Locate the cell with the specified text and output its [X, Y] center coordinate. 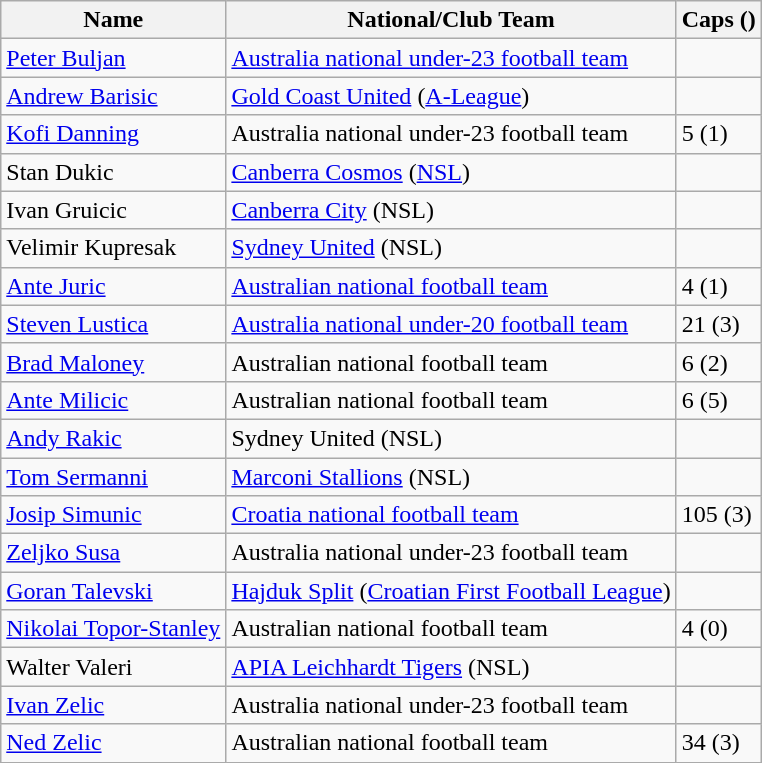
Australia national under-20 football team [451, 324]
Brad Maloney [114, 362]
5 (1) [718, 134]
Name [114, 20]
Zeljko Susa [114, 553]
Ivan Gruicic [114, 210]
Tom Sermanni [114, 477]
Hajduk Split (Croatian First Football League) [451, 591]
21 (3) [718, 324]
Steven Lustica [114, 324]
Walter Valeri [114, 667]
Ned Zelic [114, 743]
Gold Coast United (A-League) [451, 96]
Andrew Barisic [114, 96]
Croatia national football team [451, 515]
4 (0) [718, 629]
Goran Talevski [114, 591]
Marconi Stallions (NSL) [451, 477]
6 (2) [718, 362]
Canberra Cosmos (NSL) [451, 172]
6 (5) [718, 400]
4 (1) [718, 286]
Ante Juric [114, 286]
34 (3) [718, 743]
Peter Buljan [114, 58]
National/Club Team [451, 20]
Caps () [718, 20]
Andy Rakic [114, 438]
105 (3) [718, 515]
Ante Milicic [114, 400]
Josip Simunic [114, 515]
Nikolai Topor-Stanley [114, 629]
Velimir Kupresak [114, 248]
Stan Dukic [114, 172]
Kofi Danning [114, 134]
APIA Leichhardt Tigers (NSL) [451, 667]
Ivan Zelic [114, 705]
Canberra City (NSL) [451, 210]
